Provide the [X, Y] coordinate of the cell's center where the given text is located.  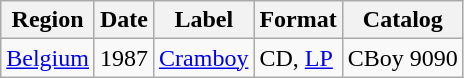
Cramboy [204, 58]
Date [124, 20]
1987 [124, 58]
Label [204, 20]
Region [48, 20]
Format [298, 20]
Belgium [48, 58]
CBoy 9090 [402, 58]
Catalog [402, 20]
CD, LP [298, 58]
